Provide the [X, Y] coordinate of the cell's center where the given text is located.  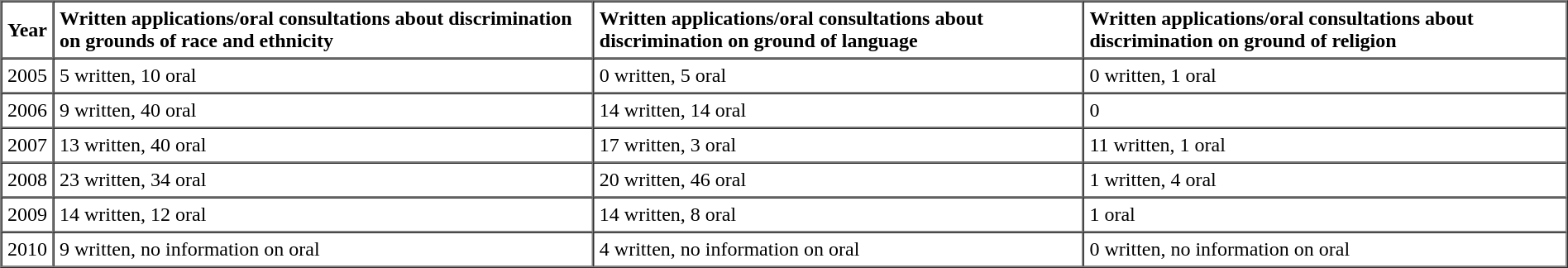
2007 [28, 145]
2010 [28, 249]
14 written, 14 oral [839, 110]
1 written, 4 oral [1325, 179]
0 written, no information on oral [1325, 249]
2006 [28, 110]
Written applications/oral consultations about discrimination on grounds of race and ethnicity [323, 30]
Year [28, 30]
20 written, 46 oral [839, 179]
0 written, 1 oral [1325, 75]
17 written, 3 oral [839, 145]
2009 [28, 214]
0 written, 5 oral [839, 75]
Written applications/oral consultations about discrimination on ground of religion [1325, 30]
4 written, no information on oral [839, 249]
9 written, 40 oral [323, 110]
5 written, 10 oral [323, 75]
13 written, 40 oral [323, 145]
2008 [28, 179]
14 written, 12 oral [323, 214]
14 written, 8 oral [839, 214]
23 written, 34 oral [323, 179]
9 written, no information on oral [323, 249]
1 oral [1325, 214]
0 [1325, 110]
2005 [28, 75]
Written applications/oral consultations about discrimination on ground of language [839, 30]
11 written, 1 oral [1325, 145]
